Identify which cell holds the provided text, then report its [X, Y] central coordinate. 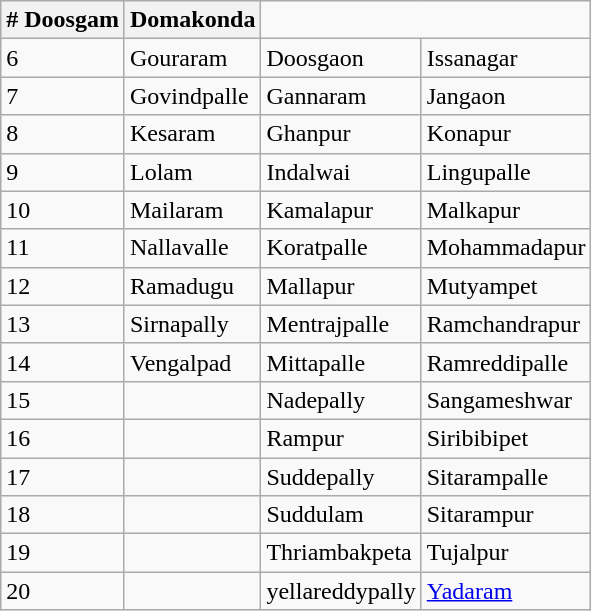
16 [63, 438]
Mutyampet [506, 286]
Ramreddipalle [506, 362]
19 [63, 553]
Siribibipet [506, 438]
17 [63, 477]
Thriambakpeta [341, 553]
Doosgaon [341, 58]
Rampur [341, 438]
Tujalpur [506, 553]
Konapur [506, 134]
# Doosgam [63, 20]
Mallapur [341, 286]
Govindpalle [192, 96]
12 [63, 286]
Mailaram [192, 210]
Lolam [192, 172]
Kamalapur [341, 210]
Nadepally [341, 400]
9 [63, 172]
Kesaram [192, 134]
Sitarampalle [506, 477]
yellareddypally [341, 591]
Indalwai [341, 172]
Ghanpur [341, 134]
Mentrajpalle [341, 324]
Koratpalle [341, 248]
Malkapur [506, 210]
Domakonda [192, 20]
Vengalpad [192, 362]
Gouraram [192, 58]
Suddepally [341, 477]
Ramchandrapur [506, 324]
Mohammadapur [506, 248]
Mittapalle [341, 362]
Sangameshwar [506, 400]
Yadaram [506, 591]
Nallavalle [192, 248]
Gannaram [341, 96]
13 [63, 324]
Suddulam [341, 515]
Sitarampur [506, 515]
14 [63, 362]
10 [63, 210]
Ramadugu [192, 286]
11 [63, 248]
20 [63, 591]
Issanagar [506, 58]
Sirnapally [192, 324]
6 [63, 58]
7 [63, 96]
15 [63, 400]
Jangaon [506, 96]
18 [63, 515]
Lingupalle [506, 172]
8 [63, 134]
